Find where the given text appears and provide that cell's center as [X, Y] coordinate. 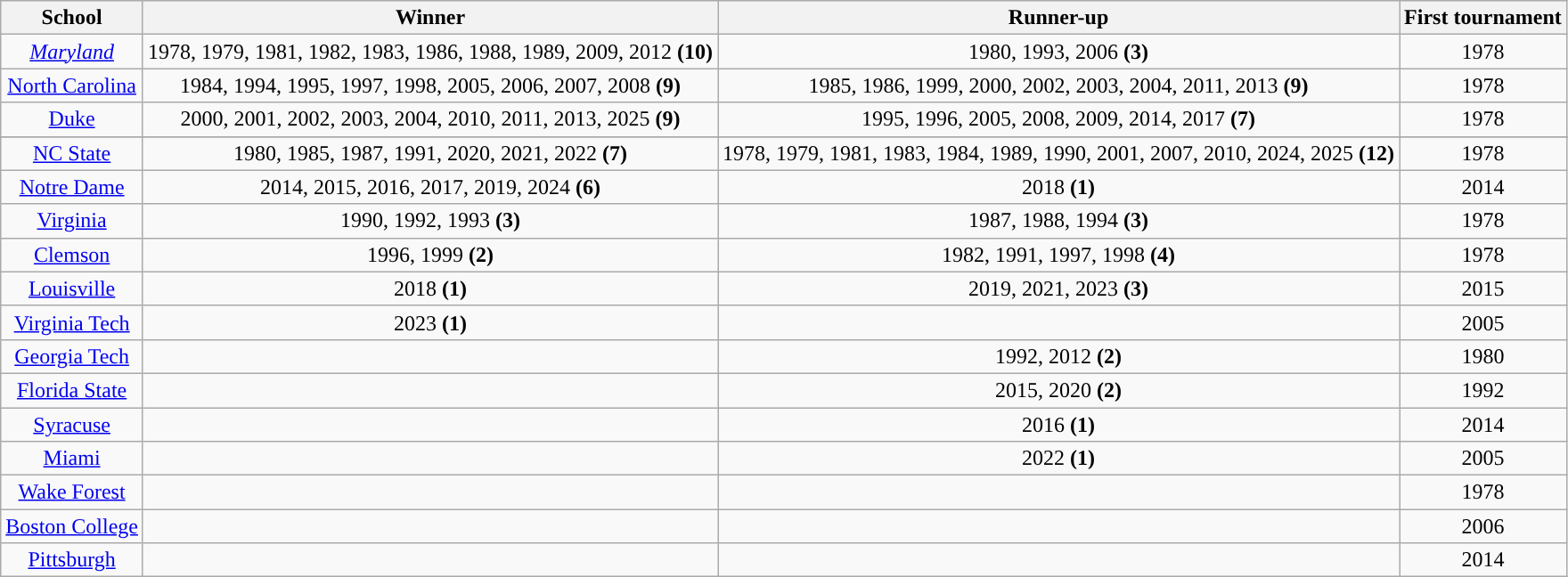
1978, 1979, 1981, 1982, 1983, 1986, 1988, 1989, 2009, 2012 (10) [429, 52]
2006 [1483, 526]
1980, 1985, 1987, 1991, 2020, 2021, 2022 (7) [429, 153]
1996, 1999 (2) [429, 255]
2000, 2001, 2002, 2003, 2004, 2010, 2011, 2013, 2025 (9) [429, 119]
1980 [1483, 356]
1992, 2012 (2) [1058, 356]
School [72, 18]
2023 (1) [429, 322]
Winner [429, 18]
Clemson [72, 255]
1978, 1979, 1981, 1983, 1984, 1989, 1990, 2001, 2007, 2010, 2024, 2025 (12) [1058, 153]
1982, 1991, 1997, 1998 (4) [1058, 255]
1985, 1986, 1999, 2000, 2002, 2003, 2004, 2011, 2013 (9) [1058, 85]
NC State [72, 153]
1980, 1993, 2006 (3) [1058, 52]
Virginia Tech [72, 322]
First tournament [1483, 18]
Florida State [72, 390]
2015, 2020 (2) [1058, 390]
1984, 1994, 1995, 1997, 1998, 2005, 2006, 2007, 2008 (9) [429, 85]
Louisville [72, 288]
Syracuse [72, 425]
Boston College [72, 526]
Virginia [72, 221]
Pittsburgh [72, 560]
1992 [1483, 390]
Miami [72, 459]
2019, 2021, 2023 (3) [1058, 288]
Georgia Tech [72, 356]
Runner-up [1058, 18]
2022 (1) [1058, 459]
Wake Forest [72, 492]
North Carolina [72, 85]
Notre Dame [72, 187]
2015 [1483, 288]
2016 (1) [1058, 425]
Maryland [72, 52]
1990, 1992, 1993 (3) [429, 221]
2014, 2015, 2016, 2017, 2019, 2024 (6) [429, 187]
Duke [72, 119]
1987, 1988, 1994 (3) [1058, 221]
1995, 1996, 2005, 2008, 2009, 2014, 2017 (7) [1058, 119]
